Identify which cell holds the provided text, then report its (x, y) central coordinate. 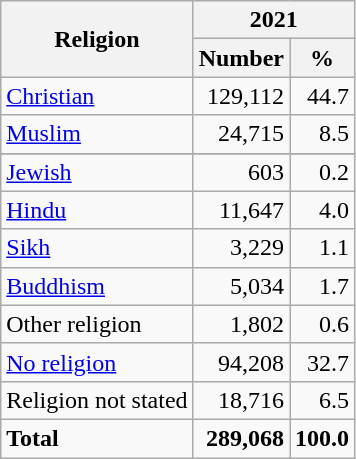
Religion (97, 39)
289,068 (241, 438)
24,715 (241, 134)
Jewish (97, 172)
1.7 (322, 286)
1,802 (241, 324)
Number (241, 58)
44.7 (322, 96)
Muslim (97, 134)
Hindu (97, 210)
100.0 (322, 438)
0.6 (322, 324)
11,647 (241, 210)
6.5 (322, 400)
Religion not stated (97, 400)
Buddhism (97, 286)
8.5 (322, 134)
18,716 (241, 400)
4.0 (322, 210)
2021 (274, 20)
Other religion (97, 324)
Christian (97, 96)
0.2 (322, 172)
94,208 (241, 362)
No religion (97, 362)
% (322, 58)
Sikh (97, 248)
3,229 (241, 248)
5,034 (241, 286)
Total (97, 438)
32.7 (322, 362)
129,112 (241, 96)
1.1 (322, 248)
603 (241, 172)
